Capture the cell that displays the provided text and extract its [X, Y] central coordinate. 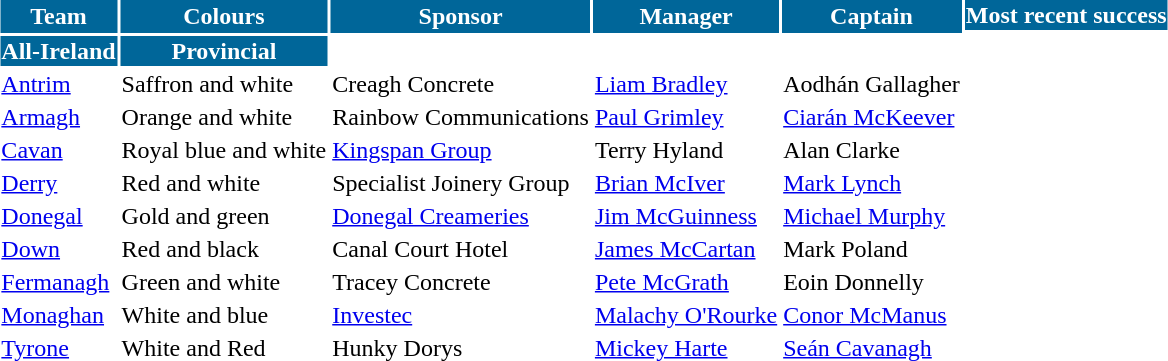
Armagh [58, 117]
Ciarán McKeever [872, 117]
Donegal [58, 216]
Conor McManus [872, 315]
All-Ireland [58, 51]
Saffron and white [224, 84]
Paul Grimley [686, 117]
White and blue [224, 315]
Specialist Joinery Group [461, 183]
Donegal Creameries [461, 216]
Eoin Donnelly [872, 282]
Antrim [58, 84]
Team [58, 16]
Most recent success [1066, 15]
Derry [58, 183]
Brian McIver [686, 183]
Red and white [224, 183]
Sponsor [461, 16]
Provincial [224, 51]
Malachy O'Rourke [686, 315]
Pete McGrath [686, 282]
Green and white [224, 282]
Fermanagh [58, 282]
Terry Hyland [686, 150]
Colours [224, 16]
Creagh Concrete [461, 84]
Gold and green [224, 216]
Rainbow Communications [461, 117]
Monaghan [58, 315]
Canal Court Hotel [461, 249]
Orange and white [224, 117]
Aodhán Gallagher [872, 84]
Royal blue and white [224, 150]
Mark Poland [872, 249]
Mark Lynch [872, 183]
Investec [461, 315]
Down [58, 249]
Captain [872, 16]
James McCartan [686, 249]
Tracey Concrete [461, 282]
Liam Bradley [686, 84]
Kingspan Group [461, 150]
Michael Murphy [872, 216]
Manager [686, 16]
Alan Clarke [872, 150]
Cavan [58, 150]
Red and black [224, 249]
Jim McGuinness [686, 216]
